Pinpoint the cell where the given text exists, returning its [X, Y] midpoint coordinate. 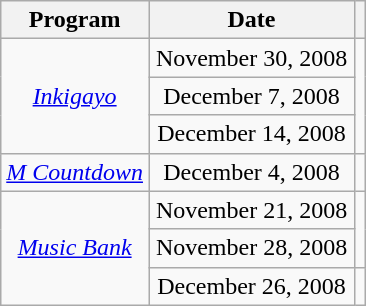
Music Bank [75, 248]
Date [251, 20]
December 4, 2008 [251, 172]
December 26, 2008 [251, 286]
December 14, 2008 [251, 134]
November 28, 2008 [251, 248]
November 30, 2008 [251, 58]
M Countdown [75, 172]
December 7, 2008 [251, 96]
Inkigayo [75, 96]
Program [75, 20]
November 21, 2008 [251, 210]
